From the cell containing the given text, extract its center point as [x, y] coordinate. 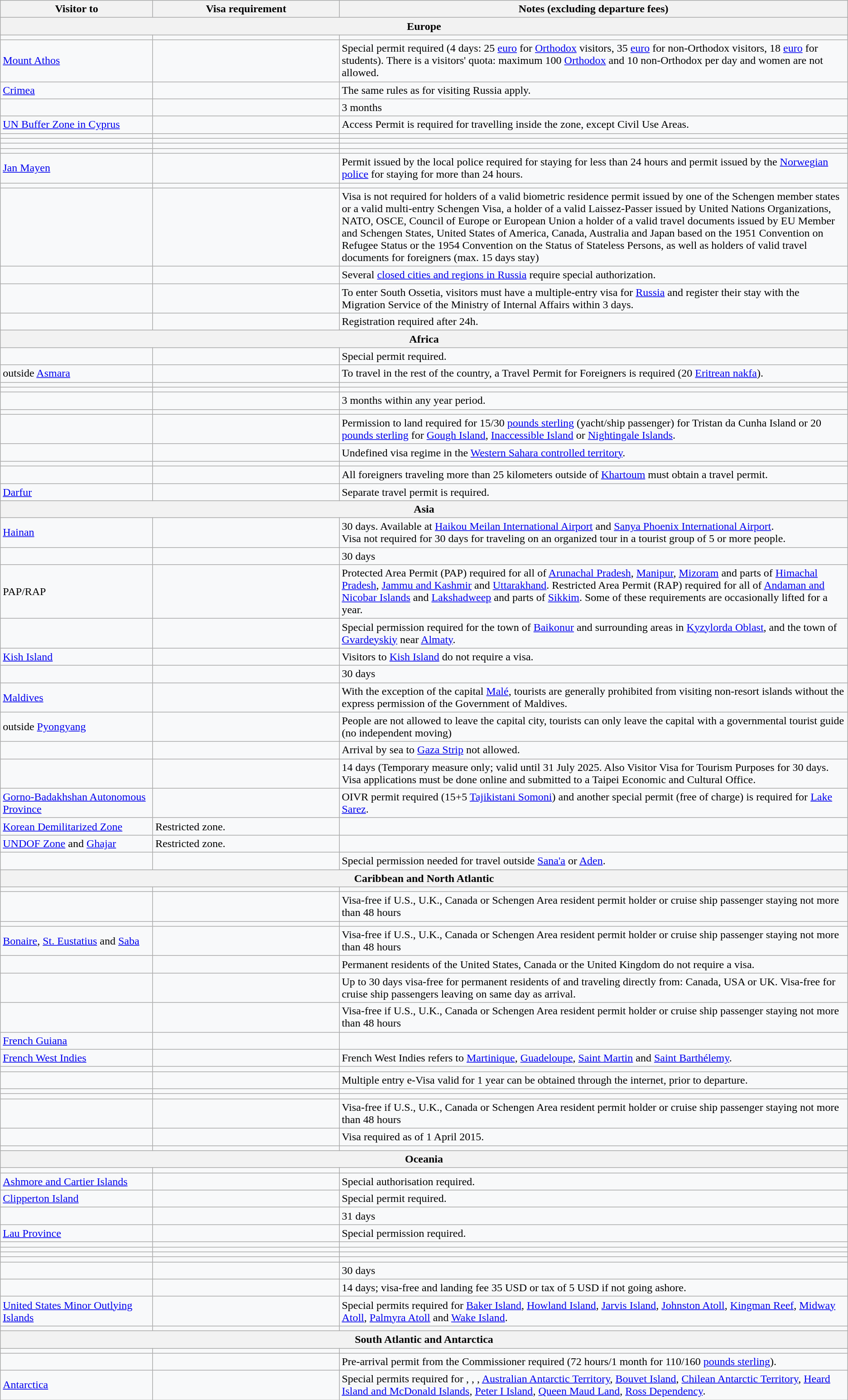
Notes (excluding departure fees) [593, 9]
outside Pyongyang [77, 727]
OIVR permit required (15+5 Tajikistani Somoni) and another special permit (free of charge) is required for Lake Sarez. [593, 803]
UNDOF Zone and Ghajar [77, 843]
Permanent residents of the United States, Canada or the United Kingdom do not require a visa. [593, 964]
Darfur [77, 492]
Visitors to Kish Island do not require a visa. [593, 657]
To travel in the rest of the country, a Travel Permit for Foreigners is required (20 Eritrean nakfa). [593, 373]
Registration required after 24h. [593, 322]
Arrival by sea to Gaza Strip not allowed. [593, 750]
French Guiana [77, 1041]
Africa [424, 339]
UN Buffer Zone in Cyprus [77, 125]
3 months within any year period. [593, 401]
The same rules as for visiting Russia apply. [593, 90]
Visa required as of 1 April 2015. [593, 1137]
All foreigners traveling more than 25 kilometers outside of Khartoum must obtain a travel permit. [593, 475]
Undefined visa regime in the Western Sahara controlled territory. [593, 452]
French West Indies [77, 1058]
Gorno-Badakhshan Autonomous Province [77, 803]
Crimea [77, 90]
Hainan [77, 533]
31 days [593, 1216]
Europe [424, 26]
Lau Province [77, 1233]
Several closed cities and regions in Russia require special authorization. [593, 275]
Maldives [77, 697]
Ashmore and Cartier Islands [77, 1182]
Multiple entry e-Visa valid for 1 year can be obtained through the internet, prior to departure. [593, 1080]
Visitor to [77, 9]
outside Asmara [77, 373]
Asia [424, 509]
Antarctica [77, 1385]
People are not allowed to leave the capital city, tourists can only leave the capital with a governmental tourist guide (no independent moving) [593, 727]
Special permission needed for travel outside Sana'a or Aden. [593, 861]
3 months [593, 107]
Visa requirement [246, 9]
Special permission required for the town of Baikonur and surrounding areas in Kyzylorda Oblast, and the town of Gvardeyskiy near Almaty. [593, 634]
14 days; visa-free and landing fee 35 USD or tax of 5 USD if not going ashore. [593, 1288]
Separate travel permit is required. [593, 492]
Special permission required. [593, 1233]
Access Permit is required for travelling inside the zone, except Civil Use Areas. [593, 125]
Kish Island [77, 657]
South Atlantic and Antarctica [424, 1339]
Special permits required for Baker Island, Howland Island, Jarvis Island, Johnston Atoll, Kingman Reef, Midway Atoll, Palmyra Atoll and Wake Island. [593, 1311]
Pre-arrival permit from the Commissioner required (72 hours/1 month for 110/160 pounds sterling). [593, 1362]
Mount Athos [77, 61]
Caribbean and North Atlantic [424, 878]
French West Indies refers to Martinique, Guadeloupe, Saint Martin and Saint Barthélemy. [593, 1058]
Special authorisation required. [593, 1182]
Bonaire, St. Eustatius and Saba [77, 941]
Oceania [424, 1159]
United States Minor Outlying Islands [77, 1311]
Jan Mayen [77, 168]
PAP/RAP [77, 592]
Clipperton Island [77, 1199]
Korean Demilitarized Zone [77, 826]
